Pinpoint the cell where the given text exists, returning its (x, y) midpoint coordinate. 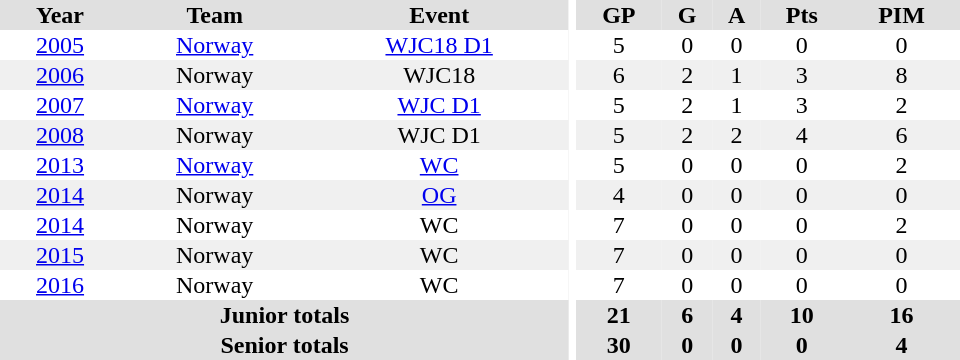
Senior totals (284, 345)
PIM (902, 15)
2006 (60, 75)
A (737, 15)
8 (902, 75)
OG (439, 195)
GP (619, 15)
2005 (60, 45)
16 (902, 315)
2013 (60, 165)
2015 (60, 255)
WJC18 (439, 75)
Event (439, 15)
2016 (60, 285)
10 (802, 315)
Junior totals (284, 315)
2007 (60, 105)
Year (60, 15)
G (688, 15)
30 (619, 345)
Team (214, 15)
21 (619, 315)
WJC18 D1 (439, 45)
2008 (60, 135)
Pts (802, 15)
